Return the [X, Y] coordinate for the center point of the cell that contains the specified text.  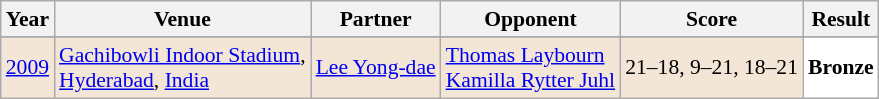
Lee Yong-dae [376, 68]
2009 [28, 68]
Result [841, 19]
Bronze [841, 68]
21–18, 9–21, 18–21 [712, 68]
Thomas Laybourn Kamilla Rytter Juhl [531, 68]
Gachibowli Indoor Stadium,Hyderabad, India [182, 68]
Partner [376, 19]
Venue [182, 19]
Score [712, 19]
Year [28, 19]
Opponent [531, 19]
